Pinpoint the cell where the given text exists, returning its (x, y) midpoint coordinate. 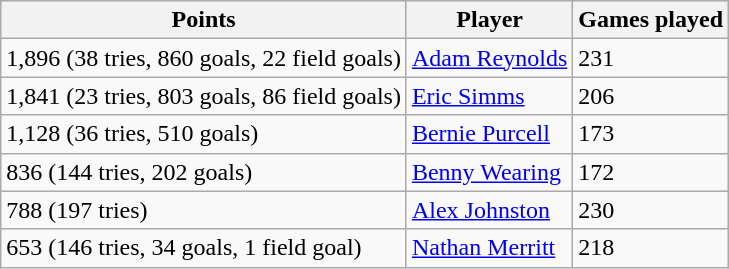
1,896 (38 tries, 860 goals, 22 field goals) (204, 58)
1,841 (23 tries, 803 goals, 86 field goals) (204, 96)
Games played (651, 20)
Player (489, 20)
218 (651, 248)
230 (651, 210)
Eric Simms (489, 96)
206 (651, 96)
172 (651, 172)
788 (197 tries) (204, 210)
Benny Wearing (489, 172)
Points (204, 20)
Bernie Purcell (489, 134)
231 (651, 58)
836 (144 tries, 202 goals) (204, 172)
1,128 (36 tries, 510 goals) (204, 134)
Alex Johnston (489, 210)
Adam Reynolds (489, 58)
Nathan Merritt (489, 248)
653 (146 tries, 34 goals, 1 field goal) (204, 248)
173 (651, 134)
